For the text-containing cell, return its midpoint in (X, Y) coordinate format. 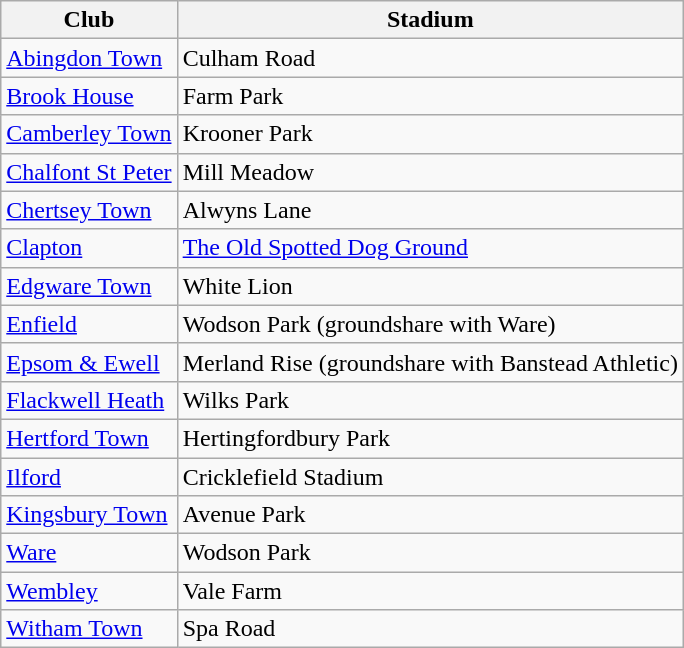
Farm Park (430, 96)
Brook House (89, 96)
Edgware Town (89, 286)
Wodson Park (430, 553)
Ware (89, 553)
Enfield (89, 324)
Chertsey Town (89, 210)
Chalfont St Peter (89, 172)
Wilks Park (430, 400)
Ilford (89, 477)
Mill Meadow (430, 172)
Avenue Park (430, 515)
Kingsbury Town (89, 515)
Cricklefield Stadium (430, 477)
Vale Farm (430, 591)
Alwyns Lane (430, 210)
Krooner Park (430, 134)
Club (89, 20)
Wodson Park (groundshare with Ware) (430, 324)
Witham Town (89, 629)
Merland Rise (groundshare with Banstead Athletic) (430, 362)
Camberley Town (89, 134)
Wembley (89, 591)
Stadium (430, 20)
The Old Spotted Dog Ground (430, 248)
Epsom & Ewell (89, 362)
Spa Road (430, 629)
White Lion (430, 286)
Hertford Town (89, 438)
Abingdon Town (89, 58)
Culham Road (430, 58)
Flackwell Heath (89, 400)
Hertingfordbury Park (430, 438)
Clapton (89, 248)
